Capture the cell that displays the provided text and extract its [X, Y] central coordinate. 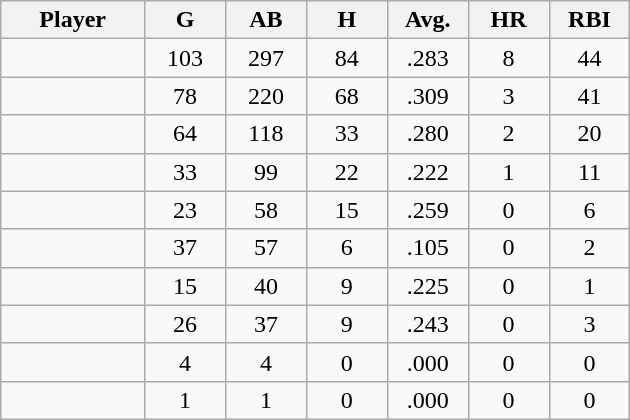
41 [590, 96]
Player [73, 20]
.283 [428, 58]
8 [508, 58]
58 [266, 210]
.243 [428, 324]
103 [186, 58]
57 [266, 248]
23 [186, 210]
H [346, 20]
RBI [590, 20]
AB [266, 20]
HR [508, 20]
297 [266, 58]
68 [346, 96]
44 [590, 58]
220 [266, 96]
99 [266, 172]
.309 [428, 96]
20 [590, 134]
64 [186, 134]
.225 [428, 286]
118 [266, 134]
Avg. [428, 20]
11 [590, 172]
22 [346, 172]
.259 [428, 210]
26 [186, 324]
.105 [428, 248]
78 [186, 96]
.280 [428, 134]
.222 [428, 172]
G [186, 20]
40 [266, 286]
84 [346, 58]
